For the text-containing cell, return its midpoint in (x, y) coordinate format. 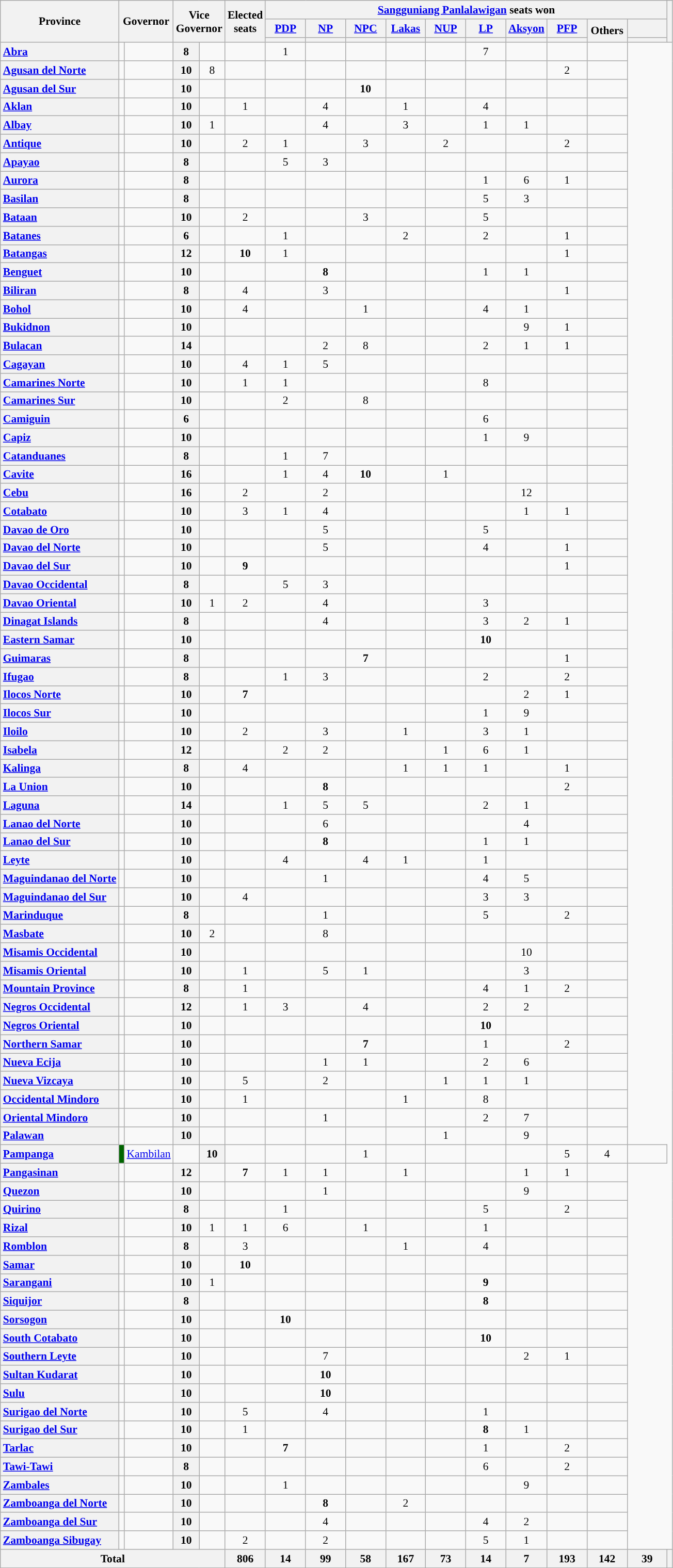
Southern Leyte (60, 1357)
Maguindanao del Sur (60, 897)
Sangguniang Panlalawigan seats won (466, 10)
142 (607, 1559)
Davao de Oro (60, 530)
806 (245, 1559)
Sorsogon (60, 1320)
58 (366, 1559)
Kalinga (60, 769)
Catanduanes (60, 456)
Antique (60, 144)
Cagayan (60, 364)
Romblon (60, 1246)
Agusan del Sur (60, 89)
Abra (60, 52)
Misamis Occidental (60, 952)
Total (113, 1559)
Camarines Sur (60, 401)
Sulu (60, 1393)
Nueva Ecija (60, 1063)
Zamboanga del Sur (60, 1522)
Maguindanao del Norte (60, 879)
Pangasinan (60, 1173)
Ilocos Norte (60, 695)
Guimaras (60, 658)
Marinduque (60, 916)
Bulacan (60, 346)
Basilan (60, 199)
Albay (60, 125)
Lanao del Norte (60, 824)
Surigao del Norte (60, 1412)
39 (647, 1559)
LP (486, 28)
Kambilan (149, 1154)
Biliran (60, 291)
Batanes (60, 236)
Apayao (60, 162)
Zambales (60, 1485)
Capiz (60, 438)
Surigao del Sur (60, 1430)
Davao Oriental (60, 603)
Vice Governor (199, 22)
PFP (567, 28)
Electedseats (245, 22)
Ilocos Sur (60, 713)
Quirino (60, 1210)
Others (607, 31)
73 (446, 1559)
Davao del Sur (60, 566)
NP (326, 28)
Nueva Vizcaya (60, 1081)
Batangas (60, 254)
Isabela (60, 750)
Camarines Norte (60, 383)
193 (567, 1559)
Aurora (60, 181)
Davao Occidental (60, 585)
Aklan (60, 107)
Siquijor (60, 1301)
Samar (60, 1265)
South Cotabato (60, 1338)
Masbate (60, 934)
Misamis Oriental (60, 971)
Lakas (406, 28)
Davao del Norte (60, 548)
Governor (146, 22)
Mountain Province (60, 989)
Ifugao (60, 677)
Aksyon (526, 28)
PDP (285, 28)
Cavite (60, 475)
Laguna (60, 805)
Dinagat Islands (60, 622)
Agusan del Norte (60, 70)
La Union (60, 787)
Sultan Kudarat (60, 1375)
Lanao del Sur (60, 842)
Rizal (60, 1228)
Eastern Samar (60, 640)
Tawi-Tawi (60, 1467)
Province (60, 22)
Zamboanga Sibugay (60, 1540)
Benguet (60, 272)
99 (326, 1559)
Tarlac (60, 1448)
Negros Oriental (60, 1026)
Oriental Mindoro (60, 1118)
Camiguin (60, 419)
Bataan (60, 217)
Iloilo (60, 732)
Pampanga (60, 1154)
Cotabato (60, 511)
NUP (446, 28)
Sarangani (60, 1283)
Bohol (60, 309)
Cebu (60, 493)
167 (406, 1559)
NPC (366, 28)
Zamboanga del Norte (60, 1504)
Northern Samar (60, 1044)
Negros Occidental (60, 1007)
Palawan (60, 1136)
Quezon (60, 1191)
Occidental Mindoro (60, 1099)
Leyte (60, 860)
Bukidnon (60, 328)
